From the cell containing the given text, extract its center point as [X, Y] coordinate. 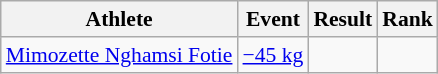
Event [274, 19]
Result [342, 19]
Rank [408, 19]
−45 kg [274, 55]
Mimozette Nghamsi Fotie [120, 55]
Athlete [120, 19]
